Detect which cell encompasses the target text, then output its [X, Y] center coordinate. 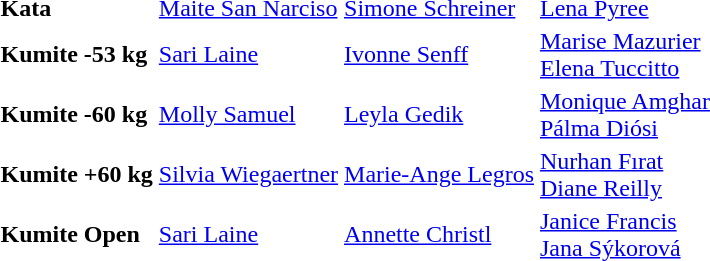
Molly Samuel [248, 114]
Silvia Wiegaertner [248, 174]
Marie-Ange Legros [440, 174]
Ivonne Senff [440, 54]
Leyla Gedik [440, 114]
Sari Laine [248, 54]
